Return the [X, Y] coordinate for the center point of the cell that contains the specified text.  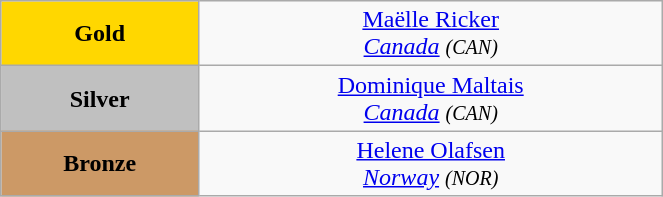
Silver [100, 98]
Maëlle RickerCanada (CAN) [431, 34]
Helene OlafsenNorway (NOR) [431, 164]
Gold [100, 34]
Bronze [100, 164]
Dominique MaltaisCanada (CAN) [431, 98]
